Return [x, y] of the center of cell containing provided text 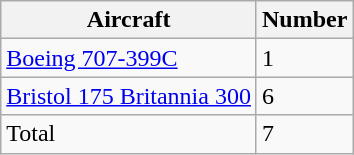
Bristol 175 Britannia 300 [129, 96]
7 [304, 134]
Total [129, 134]
1 [304, 58]
Number [304, 20]
Aircraft [129, 20]
6 [304, 96]
Boeing 707-399C [129, 58]
